Detect which cell encompasses the target text, then output its [X, Y] center coordinate. 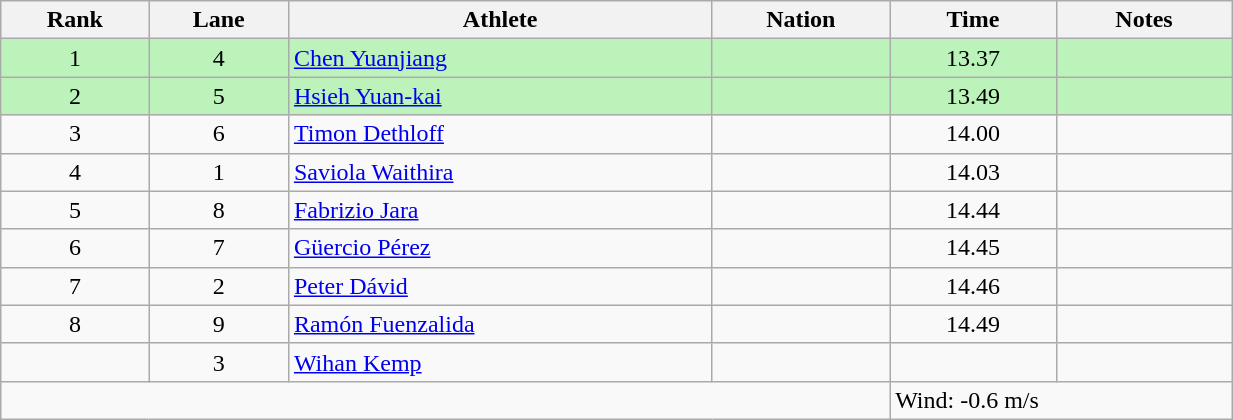
Time [974, 20]
13.49 [974, 96]
14.46 [974, 286]
14.44 [974, 210]
14.45 [974, 248]
9 [218, 324]
Güercio Pérez [500, 248]
Saviola Waithira [500, 172]
Peter Dávid [500, 286]
14.00 [974, 134]
Notes [1144, 20]
Ramón Fuenzalida [500, 324]
Timon Dethloff [500, 134]
Fabrizio Jara [500, 210]
Wihan Kemp [500, 362]
Lane [218, 20]
Wind: -0.6 m/s [1061, 400]
14.49 [974, 324]
13.37 [974, 58]
Rank [75, 20]
Nation [801, 20]
Chen Yuanjiang [500, 58]
Athlete [500, 20]
14.03 [974, 172]
Hsieh Yuan-kai [500, 96]
